Search for the cell housing the specified text and yield its (x, y) center coordinate. 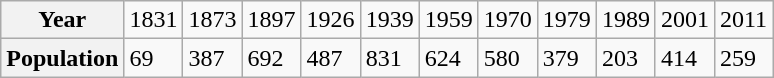
1959 (448, 20)
580 (508, 58)
259 (743, 58)
1897 (272, 20)
203 (626, 58)
2011 (743, 20)
414 (684, 58)
1989 (626, 20)
692 (272, 58)
387 (212, 58)
379 (566, 58)
1873 (212, 20)
Population (62, 58)
Year (62, 20)
1979 (566, 20)
1970 (508, 20)
1831 (154, 20)
487 (330, 58)
1926 (330, 20)
2001 (684, 20)
69 (154, 58)
1939 (390, 20)
624 (448, 58)
831 (390, 58)
